Return (x, y) of the center of cell containing provided text 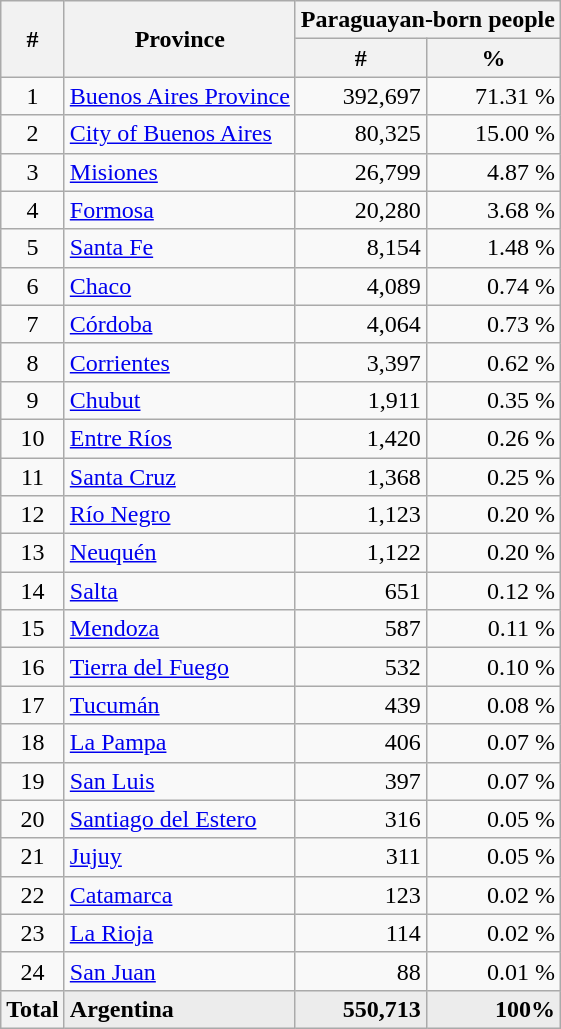
24 (33, 971)
% (493, 58)
18 (33, 743)
1 (33, 96)
Tierra del Fuego (180, 667)
Province (180, 39)
1,911 (360, 400)
Entre Ríos (180, 438)
0.10 % (493, 667)
11 (33, 477)
20 (33, 819)
114 (360, 933)
Total (33, 1009)
Mendoza (180, 629)
Río Negro (180, 515)
4.87 % (493, 172)
Misiones (180, 172)
Chaco (180, 286)
0.01 % (493, 971)
1.48 % (493, 248)
13 (33, 553)
San Luis (180, 781)
Santiago del Estero (180, 819)
26,799 (360, 172)
Corrientes (180, 362)
7 (33, 324)
Tucumán (180, 705)
2 (33, 134)
392,697 (360, 96)
Córdoba (180, 324)
3.68 % (493, 210)
1,420 (360, 438)
15.00 % (493, 134)
Catamarca (180, 895)
316 (360, 819)
Paraguayan-born people (428, 20)
0.62 % (493, 362)
21 (33, 857)
La Rioja (180, 933)
6 (33, 286)
Santa Fe (180, 248)
0.25 % (493, 477)
0.26 % (493, 438)
4,064 (360, 324)
15 (33, 629)
0.11 % (493, 629)
Jujuy (180, 857)
88 (360, 971)
71.31 % (493, 96)
0.73 % (493, 324)
12 (33, 515)
1,368 (360, 477)
Argentina (180, 1009)
20,280 (360, 210)
1,123 (360, 515)
8 (33, 362)
439 (360, 705)
80,325 (360, 134)
5 (33, 248)
651 (360, 591)
550,713 (360, 1009)
8,154 (360, 248)
0.74 % (493, 286)
3 (33, 172)
4 (33, 210)
9 (33, 400)
City of Buenos Aires (180, 134)
14 (33, 591)
10 (33, 438)
532 (360, 667)
23 (33, 933)
0.08 % (493, 705)
San Juan (180, 971)
311 (360, 857)
19 (33, 781)
22 (33, 895)
0.12 % (493, 591)
Formosa (180, 210)
La Pampa (180, 743)
3,397 (360, 362)
Santa Cruz (180, 477)
397 (360, 781)
Neuquén (180, 553)
123 (360, 895)
Salta (180, 591)
Chubut (180, 400)
100% (493, 1009)
587 (360, 629)
1,122 (360, 553)
406 (360, 743)
16 (33, 667)
17 (33, 705)
0.35 % (493, 400)
4,089 (360, 286)
Buenos Aires Province (180, 96)
